Return (x, y) of the center of cell containing provided text 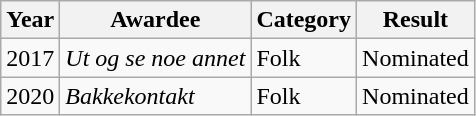
Category (304, 20)
Awardee (156, 20)
Ut og se noe annet (156, 58)
Year (30, 20)
Bakkekontakt (156, 96)
2020 (30, 96)
2017 (30, 58)
Result (416, 20)
